Capture the cell that displays the provided text and extract its [X, Y] central coordinate. 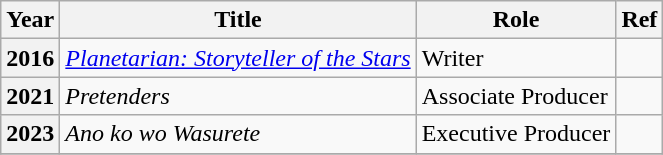
2023 [30, 134]
Planetarian: Storyteller of the Stars [238, 58]
Executive Producer [516, 134]
2016 [30, 58]
2021 [30, 96]
Associate Producer [516, 96]
Year [30, 20]
Role [516, 20]
Ano ko wo Wasurete [238, 134]
Pretenders [238, 96]
Ref [640, 20]
Title [238, 20]
Writer [516, 58]
